Identify which cell holds the provided text, then report its [X, Y] central coordinate. 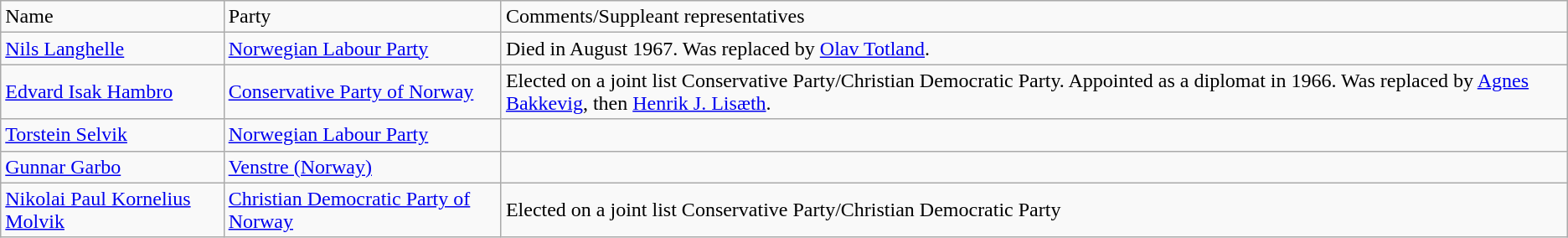
Nikolai Paul Kornelius Molvik [112, 210]
Died in August 1967. Was replaced by Olav Totland. [1034, 49]
Conservative Party of Norway [362, 92]
Elected on a joint list Conservative Party/Christian Democratic Party [1034, 210]
Venstre (Norway) [362, 167]
Comments/Suppleant representatives [1034, 17]
Edvard Isak Hambro [112, 92]
Christian Democratic Party of Norway [362, 210]
Nils Langhelle [112, 49]
Name [112, 17]
Party [362, 17]
Torstein Selvik [112, 135]
Gunnar Garbo [112, 167]
